Determine the [x, y] coordinate at the center of the cell enclosing the given text.  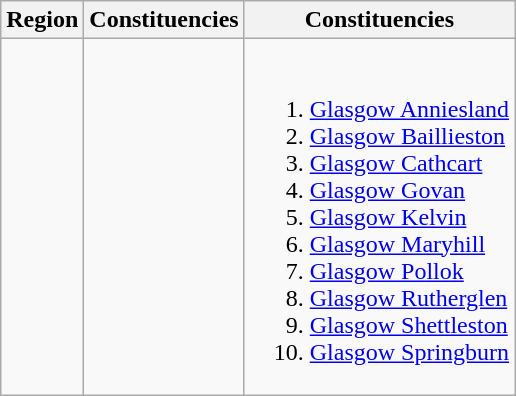
Region [42, 20]
